Pinpoint the cell where the given text exists, returning its [x, y] midpoint coordinate. 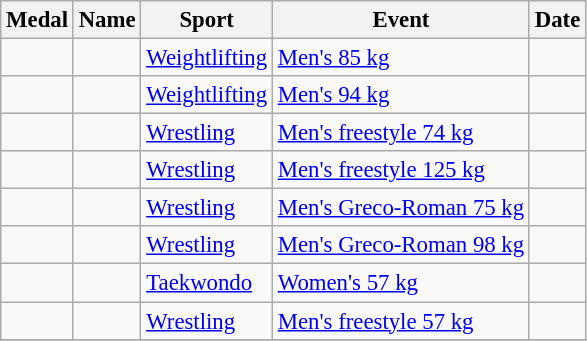
Sport [207, 20]
Men's 94 kg [400, 95]
Name [107, 20]
Taekwondo [207, 283]
Men's Greco-Roman 98 kg [400, 245]
Women's 57 kg [400, 283]
Men's freestyle 57 kg [400, 321]
Medal [38, 20]
Event [400, 20]
Men's freestyle 125 kg [400, 170]
Men's freestyle 74 kg [400, 133]
Men's 85 kg [400, 58]
Date [557, 20]
Men's Greco-Roman 75 kg [400, 208]
